From the cell containing the given text, extract its center point as (X, Y) coordinate. 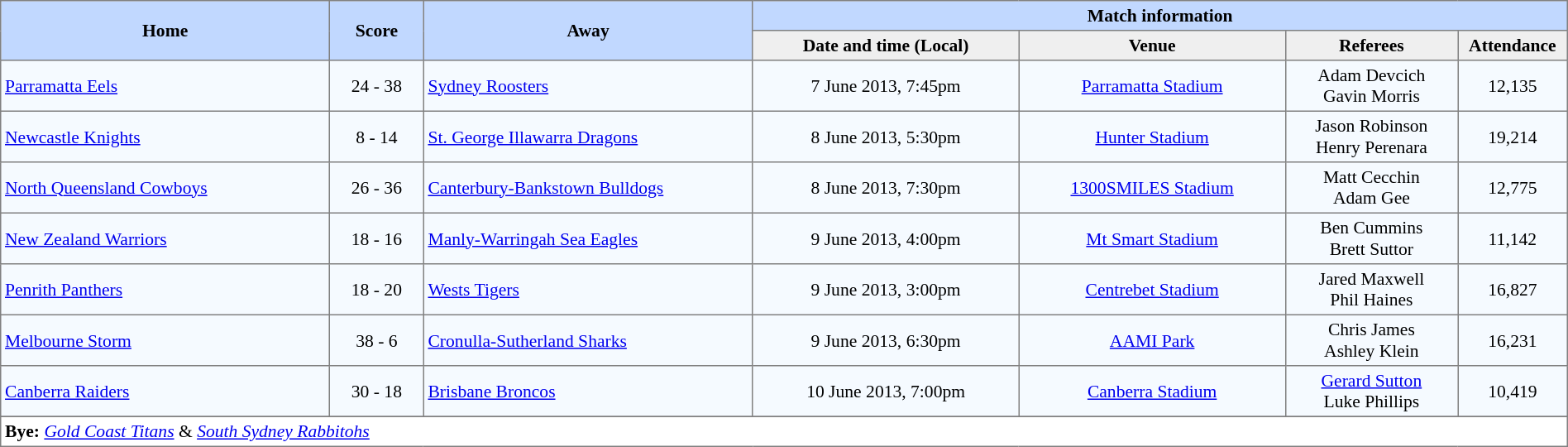
Venue (1152, 46)
Jason RobinsonHenry Perenara (1371, 137)
Mt Smart Stadium (1152, 238)
30 - 18 (377, 392)
Away (588, 31)
Attendance (1513, 46)
Wests Tigers (588, 290)
Sydney Roosters (588, 86)
Matt CecchinAdam Gee (1371, 188)
Parramatta Eels (165, 86)
12,775 (1513, 188)
Chris JamesAshley Klein (1371, 340)
Newcastle Knights (165, 137)
Brisbane Broncos (588, 392)
12,135 (1513, 86)
8 June 2013, 7:30pm (886, 188)
11,142 (1513, 238)
7 June 2013, 7:45pm (886, 86)
10 June 2013, 7:00pm (886, 392)
Match information (1159, 16)
Home (165, 31)
18 - 16 (377, 238)
8 June 2013, 5:30pm (886, 137)
Manly-Warringah Sea Eagles (588, 238)
Gerard SuttonLuke Phillips (1371, 392)
New Zealand Warriors (165, 238)
Penrith Panthers (165, 290)
Cronulla-Sutherland Sharks (588, 340)
26 - 36 (377, 188)
10,419 (1513, 392)
1300SMILES Stadium (1152, 188)
8 - 14 (377, 137)
Bye: Gold Coast Titans & South Sydney Rabbitohs (784, 431)
Centrebet Stadium (1152, 290)
Jared MaxwellPhil Haines (1371, 290)
Canberra Raiders (165, 392)
Score (377, 31)
16,827 (1513, 290)
Parramatta Stadium (1152, 86)
9 June 2013, 4:00pm (886, 238)
38 - 6 (377, 340)
St. George Illawarra Dragons (588, 137)
Ben CumminsBrett Suttor (1371, 238)
AAMI Park (1152, 340)
Canberra Stadium (1152, 392)
North Queensland Cowboys (165, 188)
24 - 38 (377, 86)
Date and time (Local) (886, 46)
16,231 (1513, 340)
Referees (1371, 46)
Melbourne Storm (165, 340)
Hunter Stadium (1152, 137)
18 - 20 (377, 290)
Canterbury-Bankstown Bulldogs (588, 188)
19,214 (1513, 137)
9 June 2013, 6:30pm (886, 340)
Adam DevcichGavin Morris (1371, 86)
9 June 2013, 3:00pm (886, 290)
